Determine the [X, Y] coordinate at the center of the cell enclosing the given text.  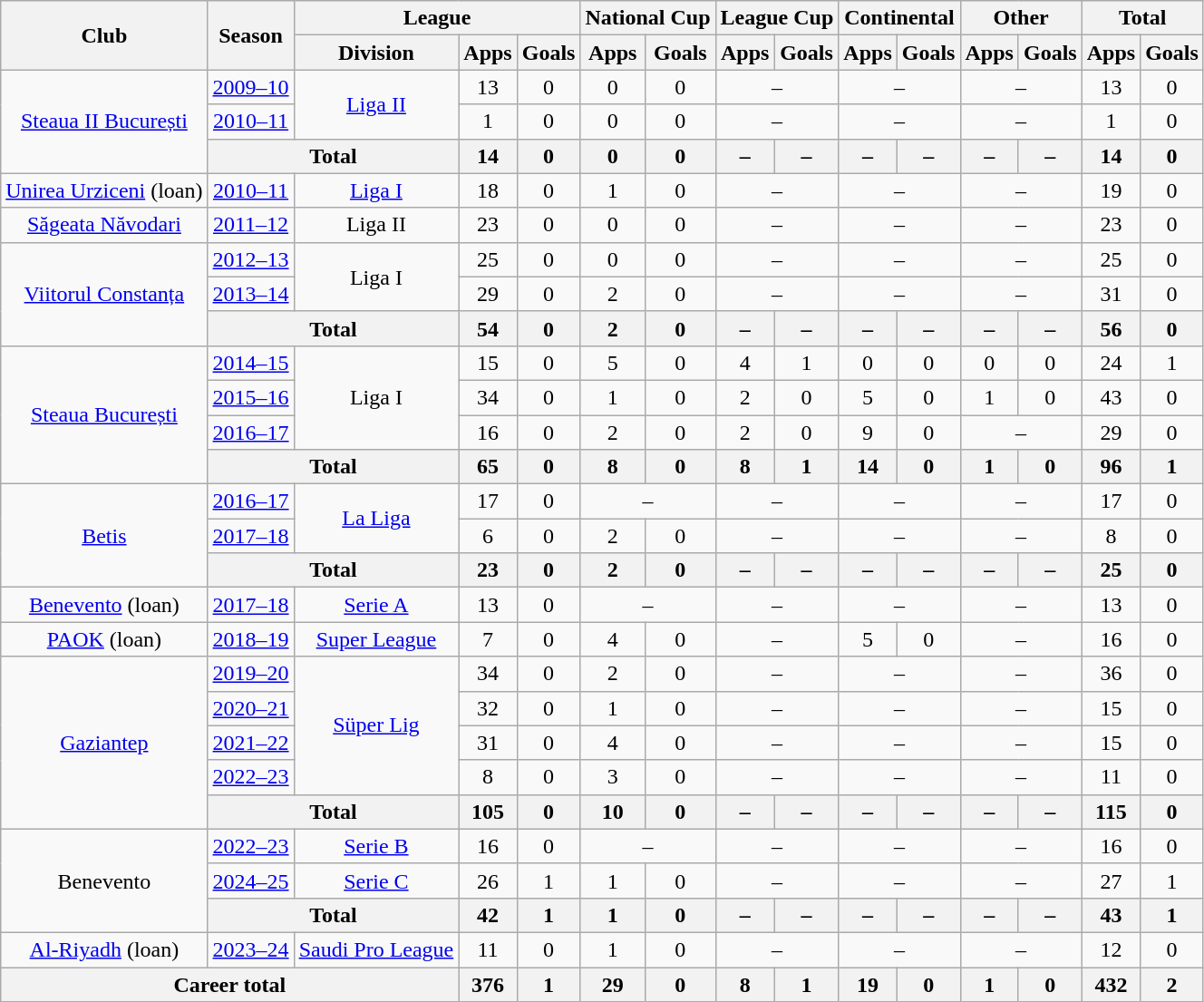
3 [613, 777]
2014–15 [250, 363]
Gaziantep [104, 743]
Steaua București [104, 414]
League [437, 18]
2011–12 [250, 225]
376 [488, 984]
18 [488, 190]
9 [868, 433]
10 [613, 812]
Serie C [376, 880]
Serie A [376, 605]
Viitorul Constanța [104, 294]
26 [488, 880]
54 [488, 328]
7 [488, 639]
La Liga [376, 519]
2024–25 [250, 880]
2019–20 [250, 674]
432 [1111, 984]
65 [488, 467]
105 [488, 812]
Betis [104, 536]
Career total [230, 984]
Unirea Urziceni (loan) [104, 190]
Benevento [104, 880]
Serie B [376, 846]
115 [1111, 812]
2023–24 [250, 949]
56 [1111, 328]
PAOK (loan) [104, 639]
Club [104, 35]
League Cup [777, 18]
Other [1021, 18]
36 [1111, 674]
27 [1111, 880]
Benevento (loan) [104, 605]
2018–19 [250, 639]
2012–13 [250, 259]
2009–10 [250, 87]
2015–16 [250, 397]
12 [1111, 949]
National Cup [647, 18]
2021–22 [250, 743]
Super League [376, 639]
Săgeata Năvodari [104, 225]
Continental [899, 18]
2013–14 [250, 294]
32 [488, 708]
Al-Riyadh (loan) [104, 949]
42 [488, 915]
2020–21 [250, 708]
Süper Lig [376, 725]
Steaua II București [104, 122]
Saudi Pro League [376, 949]
Season [250, 35]
96 [1111, 467]
6 [488, 536]
Division [376, 53]
24 [1111, 363]
